Return the (X, Y) coordinate for the center point of the cell that contains the specified text.  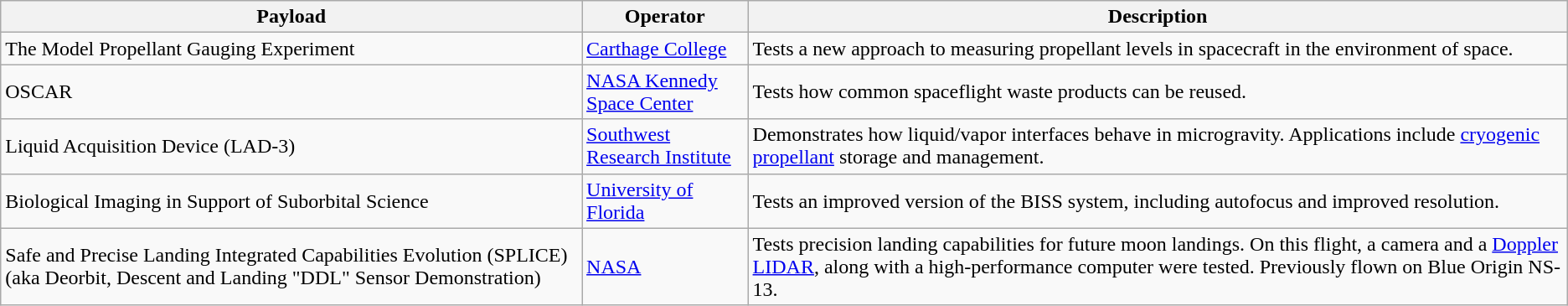
Description (1158, 17)
NASA Kennedy Space Center (665, 92)
University of Florida (665, 201)
Southwest Research Institute (665, 146)
Carthage College (665, 49)
NASA (665, 267)
Demonstrates how liquid/vapor interfaces behave in microgravity. Applications include cryogenic propellant storage and management. (1158, 146)
The Model Propellant Gauging Experiment (291, 49)
Liquid Acquisition Device (LAD-3) (291, 146)
Operator (665, 17)
Biological Imaging in Support of Suborbital Science (291, 201)
Tests an improved version of the BISS system, including autofocus and improved resolution. (1158, 201)
Payload (291, 17)
Safe and Precise Landing Integrated Capabilities Evolution (SPLICE) (aka Deorbit, Descent and Landing "DDL" Sensor Demonstration) (291, 267)
OSCAR (291, 92)
Tests a new approach to measuring propellant levels in spacecraft in the environment of space. (1158, 49)
Tests how common spaceflight waste products can be reused. (1158, 92)
